Output the [X, Y] coordinate of the center of the cell containing the given text.  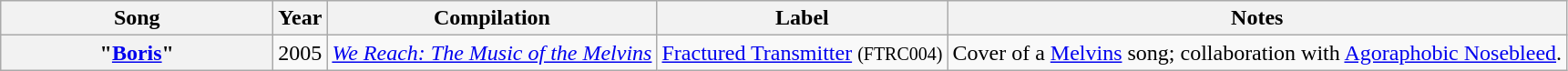
2005 [301, 53]
Label [802, 18]
Compilation [492, 18]
Notes [1257, 18]
Song [137, 18]
We Reach: The Music of the Melvins [492, 53]
Cover of a Melvins song; collaboration with Agoraphobic Nosebleed. [1257, 53]
Year [301, 18]
"Boris" [137, 53]
Fractured Transmitter (FTRC004) [802, 53]
